Return the [X, Y] coordinate for the center point of the cell that contains the specified text.  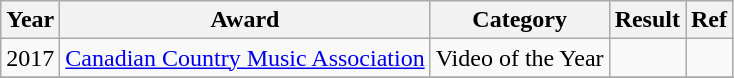
Result [647, 20]
Year [30, 20]
Video of the Year [520, 58]
Ref [710, 20]
Award [245, 20]
Canadian Country Music Association [245, 58]
Category [520, 20]
2017 [30, 58]
